Detect which cell encompasses the target text, then output its [x, y] center coordinate. 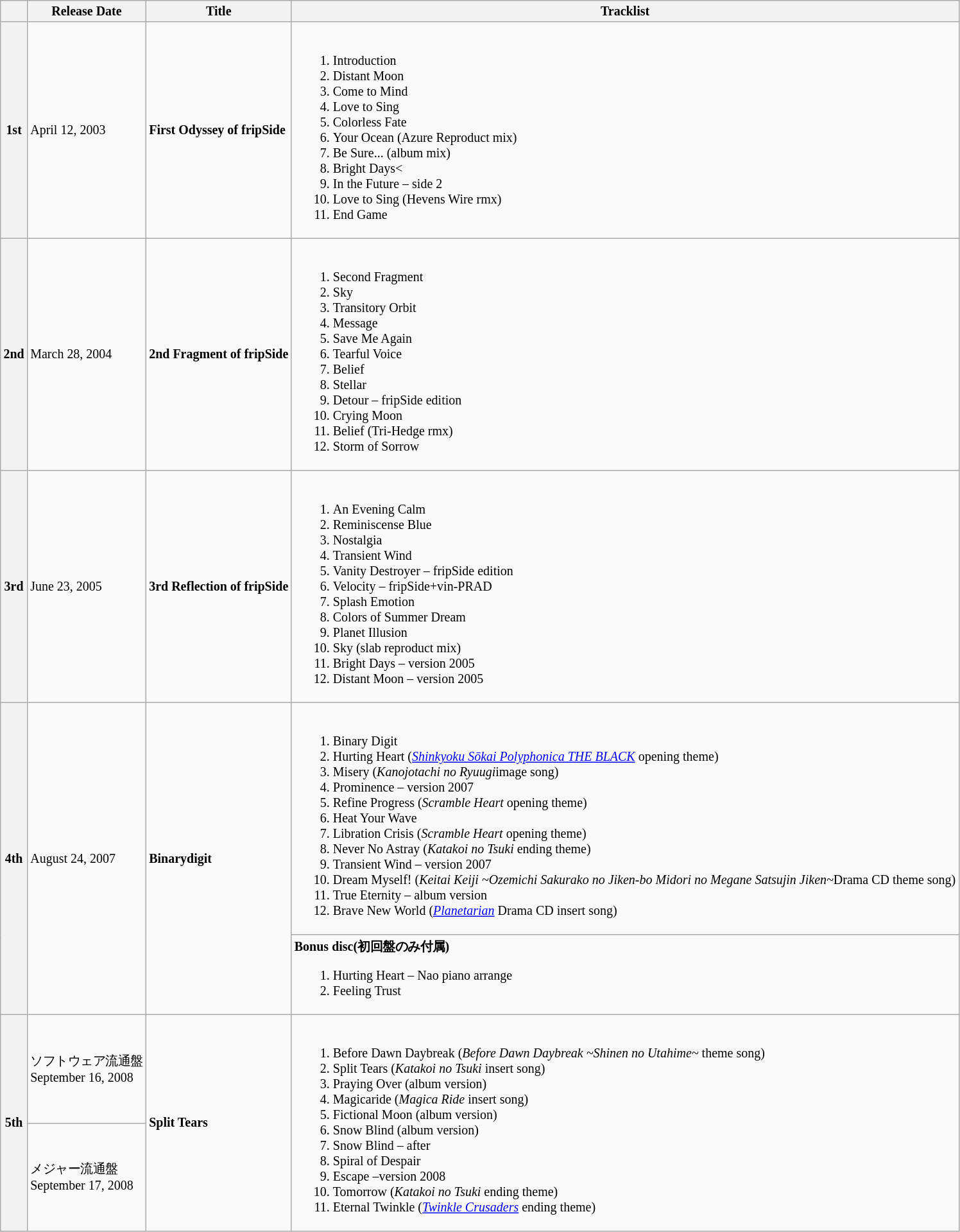
Binarydigit [218, 859]
ソフトウェア流通盤September 16, 2008 [86, 1070]
April 12, 2003 [86, 131]
Split Tears [218, 1124]
Tracklist [625, 12]
3rd Reflection of fripSide [218, 587]
First Odyssey of fripSide [218, 131]
August 24, 2007 [86, 859]
メジャー流通盤September 17, 2008 [86, 1177]
June 23, 2005 [86, 587]
5th [14, 1124]
2nd [14, 354]
Bonus disc(初回盤のみ付属)Hurting Heart – Nao piano arrangeFeeling Trust [625, 975]
4th [14, 859]
Release Date [86, 12]
3rd [14, 587]
March 28, 2004 [86, 354]
1st [14, 131]
2nd Fragment of fripSide [218, 354]
Title [218, 12]
